Pinpoint the cell where the given text exists, returning its (x, y) midpoint coordinate. 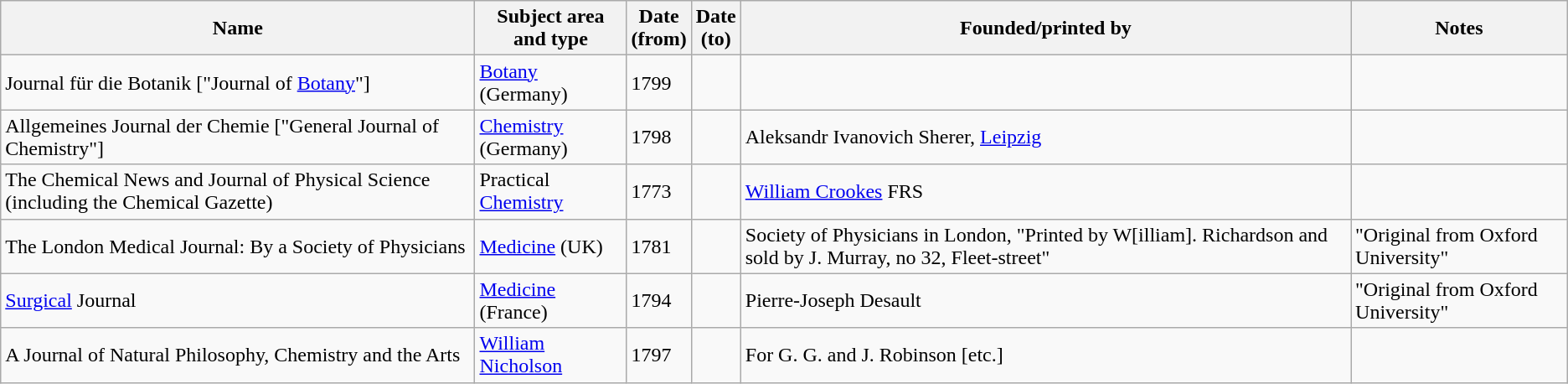
The Chemical News and Journal of Physical Science (including the Chemical Gazette) (238, 191)
Allgemeines Journal der Chemie ["General Journal of Chemistry"] (238, 138)
Subject areaand type (551, 29)
Founded/printed by (1045, 29)
A Journal of Natural Philosophy, Chemistry and the Arts (238, 355)
Date(to) (715, 29)
1799 (658, 82)
1773 (658, 191)
Surgical Journal (238, 300)
William Nicholson (551, 355)
Botany (Germany) (551, 82)
Name (238, 29)
The London Medical Journal: By a Society of Physicians (238, 246)
Notes (1459, 29)
1794 (658, 300)
1797 (658, 355)
Journal für die Botanik ["Journal of Botany"] (238, 82)
Practical Chemistry (551, 191)
Aleksandr Ivanovich Sherer, Leipzig (1045, 138)
Pierre-Joseph Desault (1045, 300)
Medicine (UK) (551, 246)
For G. G. and J. Robinson [etc.] (1045, 355)
Society of Physicians in London, "Printed by W[illiam]. Richardson and sold by J. Murray, no 32, Fleet-street" (1045, 246)
Chemistry (Germany) (551, 138)
1798 (658, 138)
William Crookes FRS (1045, 191)
Date(from) (658, 29)
Medicine (France) (551, 300)
1781 (658, 246)
